Determine the (X, Y) coordinate at the center of the cell enclosing the given text.  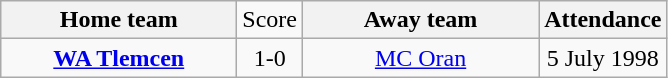
Attendance (603, 20)
WA Tlemcen (119, 58)
Away team (421, 20)
1-0 (270, 58)
5 July 1998 (603, 58)
MC Oran (421, 58)
Home team (119, 20)
Score (270, 20)
